Locate the cell with the specified text and output its (x, y) center coordinate. 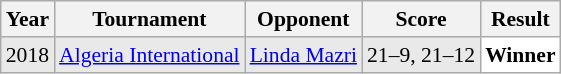
Result (520, 19)
Opponent (304, 19)
21–9, 21–12 (421, 55)
Winner (520, 55)
Score (421, 19)
Year (28, 19)
2018 (28, 55)
Algeria International (150, 55)
Tournament (150, 19)
Linda Mazri (304, 55)
